Provide the (x, y) coordinate of the cell's center where the given text is located.  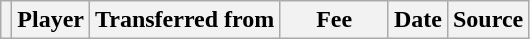
Transferred from (185, 20)
Fee (334, 20)
Player (51, 20)
Date (418, 20)
Source (488, 20)
